Return (X, Y) of the center of cell containing provided text 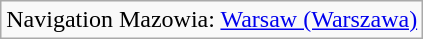
Navigation Mazowia: Warsaw (Warszawa) (212, 20)
